Output the (x, y) coordinate of the center of the cell containing the given text.  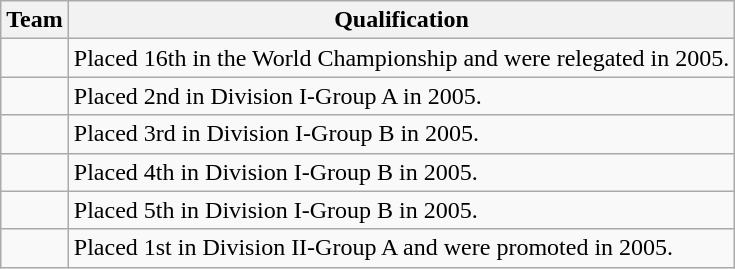
Placed 2nd in Division I-Group A in 2005. (402, 96)
Placed 3rd in Division I-Group B in 2005. (402, 134)
Placed 1st in Division II-Group A and were promoted in 2005. (402, 248)
Placed 4th in Division I-Group B in 2005. (402, 172)
Placed 16th in the World Championship and were relegated in 2005. (402, 58)
Team (35, 20)
Qualification (402, 20)
Placed 5th in Division I-Group B in 2005. (402, 210)
